Extract the [x, y] coordinate from the center of the cell holding the provided text.  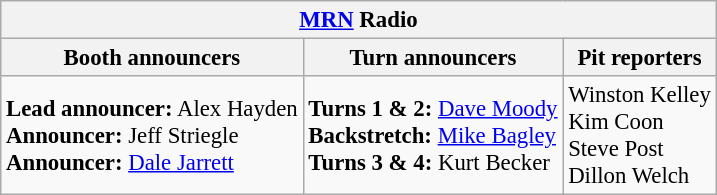
Lead announcer: Alex HaydenAnnouncer: Jeff StriegleAnnouncer: Dale Jarrett [152, 136]
Booth announcers [152, 58]
Winston KelleyKim CoonSteve PostDillon Welch [640, 136]
MRN Radio [358, 20]
Turns 1 & 2: Dave MoodyBackstretch: Mike BagleyTurns 3 & 4: Kurt Becker [433, 136]
Turn announcers [433, 58]
Pit reporters [640, 58]
